Provide the (x, y) coordinate of the cell's center where the given text is located.  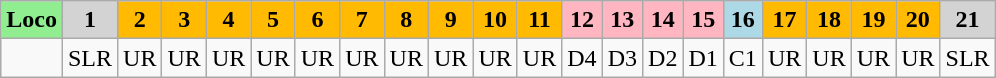
13 (622, 20)
6 (317, 20)
C1 (742, 58)
Loco (32, 20)
D1 (703, 58)
15 (703, 20)
5 (273, 20)
1 (90, 20)
D4 (582, 58)
17 (784, 20)
D3 (622, 58)
3 (184, 20)
18 (829, 20)
10 (495, 20)
20 (918, 20)
8 (406, 20)
4 (228, 20)
19 (873, 20)
D2 (663, 58)
12 (582, 20)
21 (968, 20)
14 (663, 20)
7 (362, 20)
11 (539, 20)
9 (450, 20)
16 (742, 20)
2 (140, 20)
